Identify which cell holds the provided text, then report its (x, y) central coordinate. 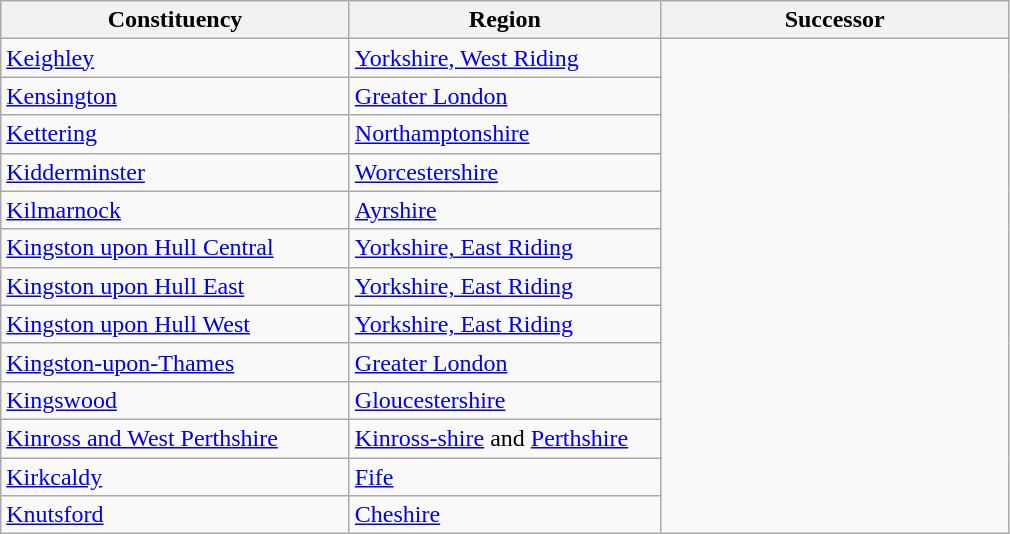
Gloucestershire (504, 400)
Constituency (176, 20)
Ayrshire (504, 210)
Kettering (176, 134)
Region (504, 20)
Kensington (176, 96)
Kinross and West Perthshire (176, 438)
Knutsford (176, 515)
Cheshire (504, 515)
Kingston upon Hull East (176, 286)
Fife (504, 477)
Kingswood (176, 400)
Northamptonshire (504, 134)
Yorkshire, West Riding (504, 58)
Worcestershire (504, 172)
Kingston upon Hull West (176, 324)
Kilmarnock (176, 210)
Kingston upon Hull Central (176, 248)
Keighley (176, 58)
Kidderminster (176, 172)
Successor (834, 20)
Kirkcaldy (176, 477)
Kinross-shire and Perthshire (504, 438)
Kingston-upon-Thames (176, 362)
